From the cell containing the given text, extract its center point as [x, y] coordinate. 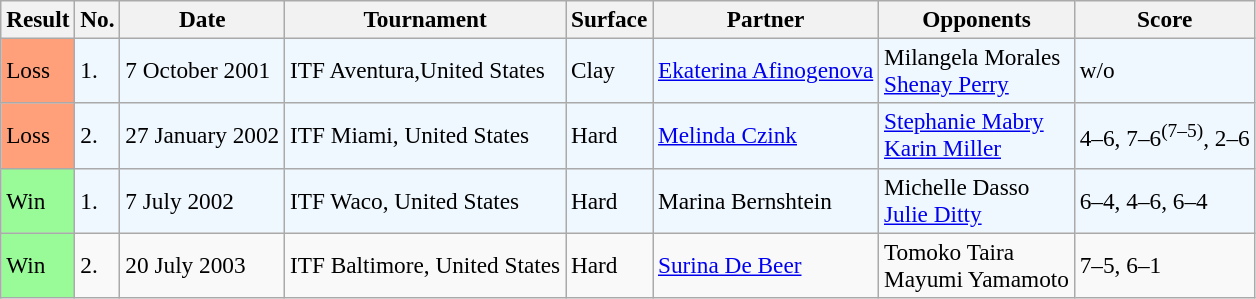
27 January 2002 [202, 136]
ITF Aventura,United States [426, 70]
Surface [610, 19]
Partner [766, 19]
20 July 2003 [202, 264]
Result [38, 19]
No. [98, 19]
Date [202, 19]
w/o [1164, 70]
ITF Miami, United States [426, 136]
6–4, 4–6, 6–4 [1164, 200]
Tournament [426, 19]
4–6, 7–6(7–5), 2–6 [1164, 136]
7 July 2002 [202, 200]
Tomoko Taira Mayumi Yamamoto [977, 264]
ITF Waco, United States [426, 200]
7 October 2001 [202, 70]
7–5, 6–1 [1164, 264]
Opponents [977, 19]
ITF Baltimore, United States [426, 264]
Score [1164, 19]
Ekaterina Afinogenova [766, 70]
Stephanie Mabry Karin Miller [977, 136]
Surina De Beer [766, 264]
Milangela Morales Shenay Perry [977, 70]
Melinda Czink [766, 136]
Michelle Dasso Julie Ditty [977, 200]
Marina Bernshtein [766, 200]
Clay [610, 70]
